From the cell containing the given text, extract its center point as (x, y) coordinate. 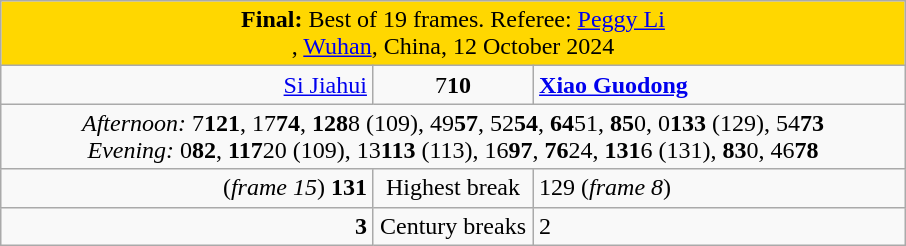
Si Jiahui (186, 85)
Century breaks (452, 226)
(frame 15) 131 (186, 188)
Highest break (452, 188)
3 (186, 226)
710 (452, 85)
2 (720, 226)
Afternoon: 7121, 1774, 1288 (109), 4957, 5254, 6451, 850, 0133 (129), 5473Evening: 082, 11720 (109), 13113 (113), 1697, 7624, 1316 (131), 830, 4678 (452, 136)
Xiao Guodong (720, 85)
Final: Best of 19 frames. Referee: Peggy Li, Wuhan, China, 12 October 2024 (452, 34)
129 (frame 8) (720, 188)
